From the cell containing the given text, extract its center point as [x, y] coordinate. 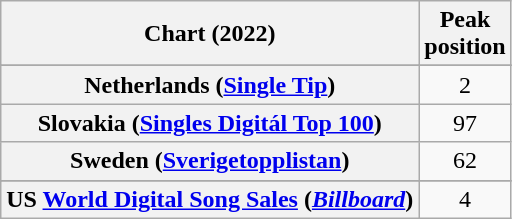
US World Digital Song Sales (Billboard) [210, 199]
97 [465, 123]
4 [465, 199]
Sweden (Sverigetopplistan) [210, 161]
2 [465, 85]
Chart (2022) [210, 34]
Peakposition [465, 34]
62 [465, 161]
Netherlands (Single Tip) [210, 85]
Slovakia (Singles Digitál Top 100) [210, 123]
